Return the (x, y) coordinate for the center point of the cell that contains the specified text.  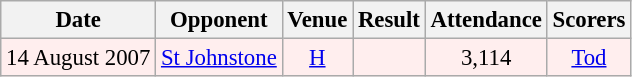
H (318, 58)
14 August 2007 (78, 58)
St Johnstone (219, 58)
Attendance (486, 20)
Scorers (589, 20)
Date (78, 20)
3,114 (486, 58)
Venue (318, 20)
Tod (589, 58)
Result (390, 20)
Opponent (219, 20)
